Find where the given text appears and provide that cell's center as (X, Y) coordinate. 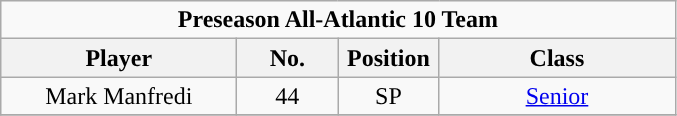
No. (288, 58)
Player (119, 58)
SP (388, 96)
Mark Manfredi (119, 96)
Class (557, 58)
Preseason All-Atlantic 10 Team (338, 20)
Position (388, 58)
Senior (557, 96)
44 (288, 96)
